Detect which cell encompasses the target text, then output its [X, Y] center coordinate. 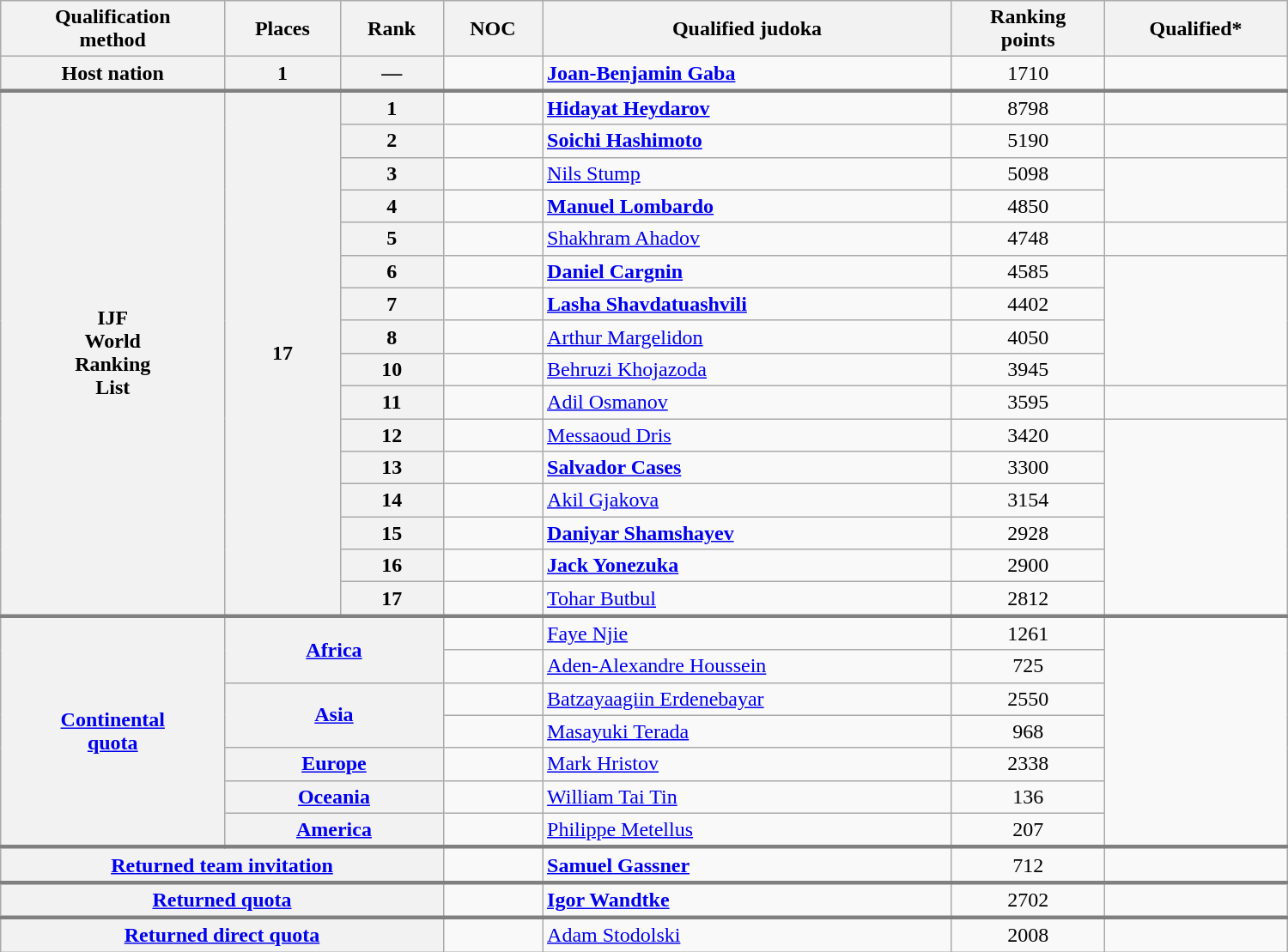
Adil Osmanov [747, 402]
968 [1027, 731]
5098 [1027, 173]
Manuel Lombardo [747, 206]
Qualified* [1195, 29]
Akil Gjakova [747, 500]
2 [392, 141]
136 [1027, 797]
2928 [1027, 533]
Behruzi Khojazoda [747, 369]
Oceania [335, 797]
Shakhram Ahadov [747, 239]
1261 [1027, 633]
Rank [392, 29]
1710 [1027, 74]
Batzayaagiin Erdenebayar [747, 699]
2550 [1027, 699]
10 [392, 369]
Jack Yonezuka [747, 566]
2338 [1027, 764]
Tohar Butbul [747, 599]
5190 [1027, 141]
13 [392, 468]
Places [283, 29]
Daniel Cargnin [747, 271]
15 [392, 533]
Salvador Cases [747, 468]
Aden-Alexandre Houssein [747, 666]
Joan-Benjamin Gaba [747, 74]
Adam Stodolski [747, 935]
— [392, 74]
16 [392, 566]
Lasha Shavdatuashvili [747, 304]
Qualified judoka [747, 29]
4 [392, 206]
7 [392, 304]
3300 [1027, 468]
Rankingpoints [1027, 29]
Faye Njie [747, 633]
Samuel Gassner [747, 865]
Europe [335, 764]
Philippe Metellus [747, 830]
3 [392, 173]
Arthur Margelidon [747, 337]
6 [392, 271]
Continentalquota [113, 731]
4402 [1027, 304]
3945 [1027, 369]
Masayuki Terada [747, 731]
IJFWorldRankingList [113, 353]
William Tai Tin [747, 797]
3154 [1027, 500]
Returned direct quota [222, 935]
4850 [1027, 206]
2812 [1027, 599]
14 [392, 500]
725 [1027, 666]
Qualificationmethod [113, 29]
3420 [1027, 435]
8 [392, 337]
Hidayat Heydarov [747, 107]
Returned quota [222, 900]
12 [392, 435]
Mark Hristov [747, 764]
Host nation [113, 74]
207 [1027, 830]
2900 [1027, 566]
5 [392, 239]
2702 [1027, 900]
11 [392, 402]
8798 [1027, 107]
3595 [1027, 402]
4585 [1027, 271]
Daniyar Shamshayev [747, 533]
4050 [1027, 337]
Nils Stump [747, 173]
Returned team invitation [222, 865]
America [335, 830]
712 [1027, 865]
Messaoud Dris [747, 435]
Igor Wandtke [747, 900]
Africa [335, 649]
2008 [1027, 935]
Soichi Hashimoto [747, 141]
4748 [1027, 239]
Asia [335, 715]
NOC [493, 29]
